Extract the (X, Y) coordinate from the center of the cell holding the provided text.  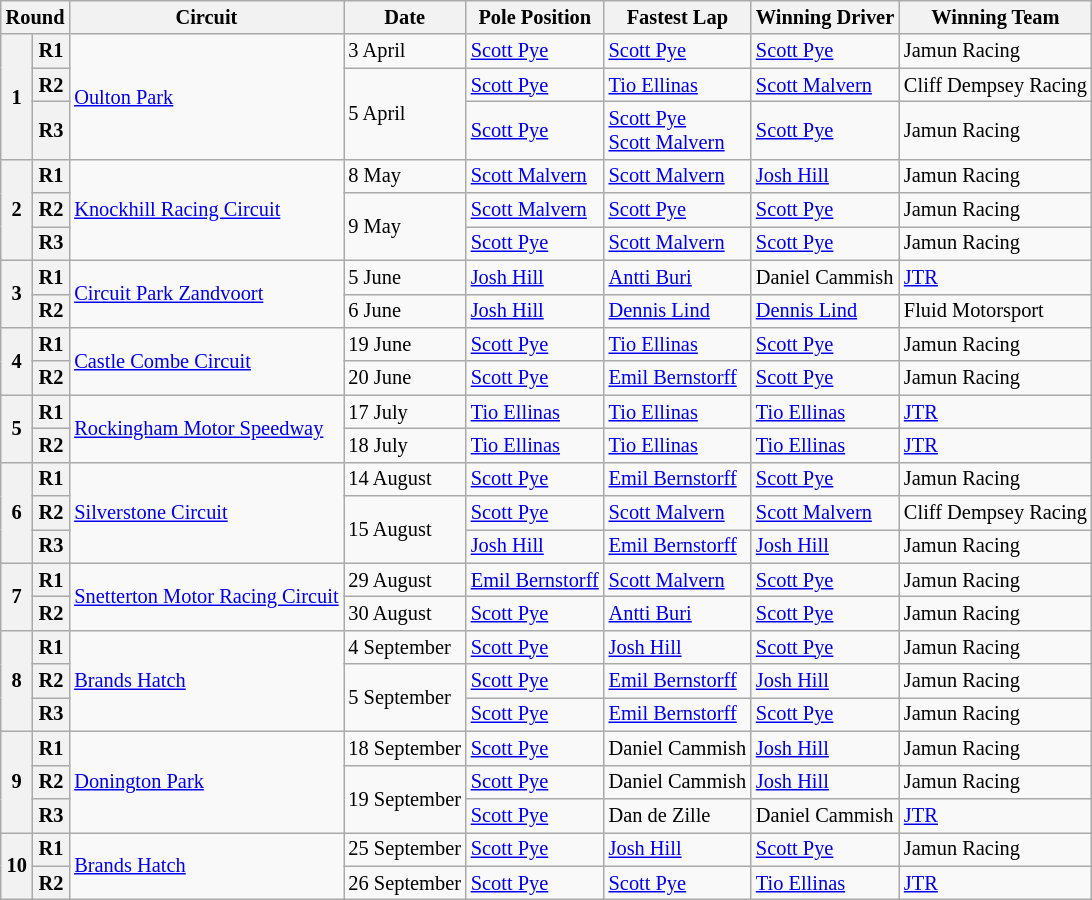
Castle Combe Circuit (206, 360)
Donington Park (206, 782)
Fastest Lap (678, 17)
Date (405, 17)
19 September (405, 798)
5 June (405, 277)
7 (17, 596)
Silverstone Circuit (206, 512)
9 (17, 782)
Oulton Park (206, 96)
29 August (405, 580)
18 July (405, 445)
30 August (405, 613)
Circuit (206, 17)
15 August (405, 530)
Dan de Zille (678, 815)
6 (17, 512)
17 July (405, 412)
Snetterton Motor Racing Circuit (206, 596)
Scott Pye Scott Malvern (678, 130)
Circuit Park Zandvoort (206, 294)
4 (17, 360)
2 (17, 210)
Round (36, 17)
Winning Team (996, 17)
25 September (405, 849)
Knockhill Racing Circuit (206, 210)
18 September (405, 748)
Pole Position (535, 17)
Fluid Motorsport (996, 311)
3 April (405, 51)
8 May (405, 176)
10 (17, 866)
5 (17, 428)
Rockingham Motor Speedway (206, 428)
5 September (405, 698)
26 September (405, 883)
6 June (405, 311)
1 (17, 96)
4 September (405, 647)
3 (17, 294)
9 May (405, 226)
Winning Driver (825, 17)
20 June (405, 378)
14 August (405, 479)
5 April (405, 114)
19 June (405, 344)
8 (17, 680)
